Locate the cell with the specified text and output its [X, Y] center coordinate. 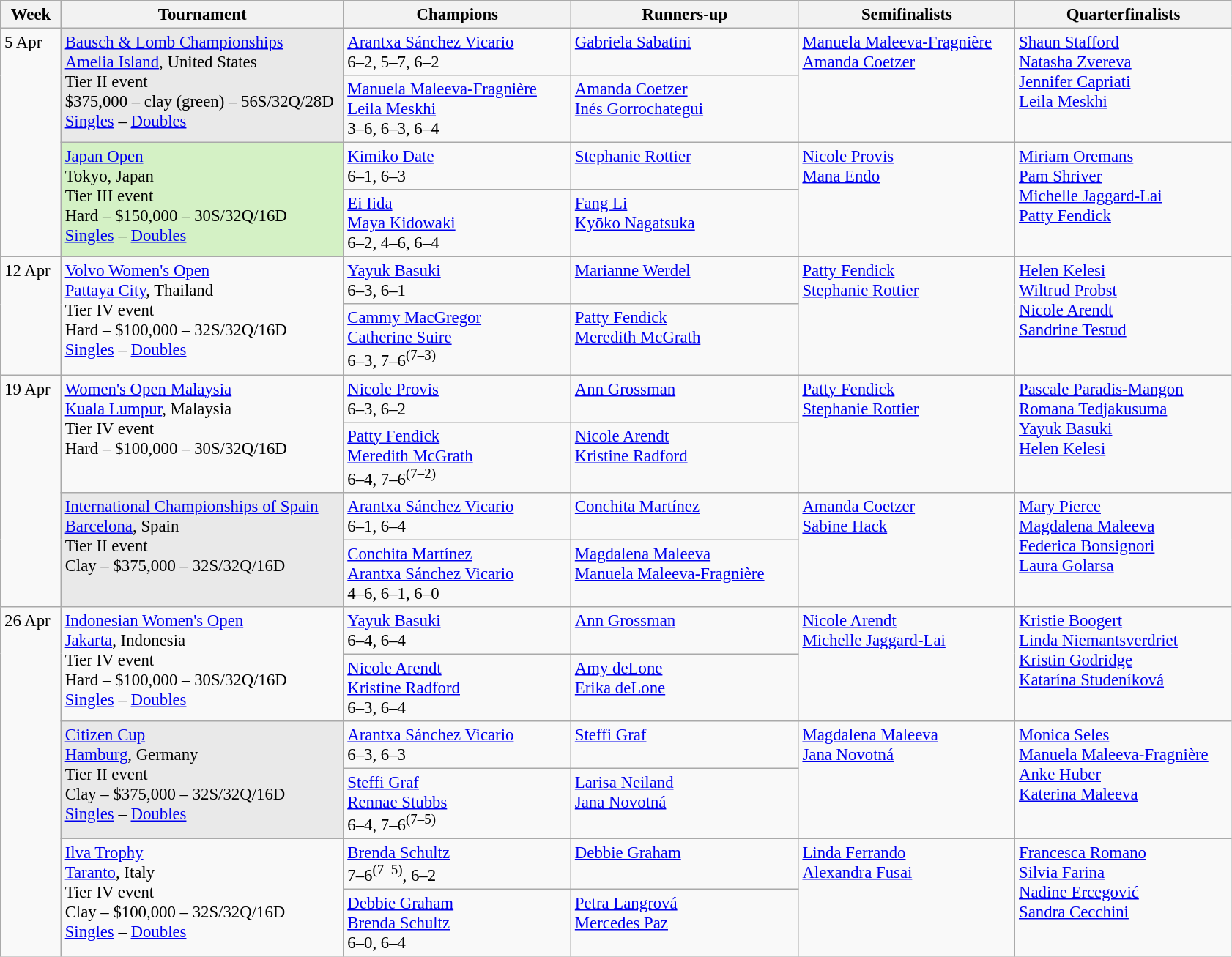
Marianne Werdel [686, 281]
Amanda Coetzer Sabine Hack [907, 549]
Monica Seles Manuela Maleeva-Fragnière Anke Huber Katerina Maleeva [1124, 781]
Pascale Paradis-Mangon Romana Tedjakusuma Yayuk Basuki Helen Kelesi [1124, 433]
Nicole Arendt Kristine Radford 6–3, 6–4 [457, 688]
International Championships of Spain Barcelona, Spain Tier II event Clay – $375,000 – 32S/32Q/16D [202, 549]
Magdalena Maleeva Jana Novotná [907, 781]
Patty Fendick Meredith McGrath 6–4, 7–6(7–2) [457, 457]
Bausch & Lomb Championships Amelia Island, United States Tier II event $375,000 – clay (green) – 56S/32Q/28DSingles – Doubles [202, 86]
5 Apr [31, 143]
Brenda Schultz7–6(7–5), 6–2 [457, 864]
Semifinalists [907, 15]
Magdalena Maleeva Manuela Maleeva-Fragnière [686, 573]
Nicole Provis6–3, 6–2 [457, 398]
Linda Ferrando Alexandra Fusai [907, 898]
Nicole Provis Mana Endo [907, 200]
Mary Pierce Magdalena Maleeva Federica Bonsignori Laura Golarsa [1124, 549]
Conchita Martínez Arantxa Sánchez Vicario 4–6, 6–1, 6–0 [457, 573]
Larisa Neiland Jana Novotná [686, 803]
Francesca Romano Silvia Farina Nadine Ercegović Sandra Cecchini [1124, 898]
12 Apr [31, 316]
Patty Fendick Meredith McGrath [686, 340]
Cammy MacGregor Catherine Suire 6–3, 7–6(7–3) [457, 340]
Quarterfinalists [1124, 15]
Arantxa Sánchez Vicario6–2, 5–7, 6–2 [457, 53]
Miriam Oremans Pam Shriver Michelle Jaggard-Lai Patty Fendick [1124, 200]
Yayuk Basuki6–4, 6–4 [457, 631]
Japan Open Tokyo, Japan Tier III event Hard – $150,000 – 30S/32Q/16DSingles – Doubles [202, 200]
Debbie Graham [686, 864]
Petra Langrová Mercedes Paz [686, 923]
Arantxa Sánchez Vicario6–1, 6–4 [457, 515]
Citizen Cup Hamburg, Germany Tier II event Clay – $375,000 – 32S/32Q/16D Singles – Doubles [202, 781]
Amanda Coetzer Inés Gorrochategui [686, 109]
Nicole Arendt Michelle Jaggard-Lai [907, 664]
Ei Iida Maya Kidowaki 6–2, 4–6, 6–4 [457, 223]
Steffi Graf Rennae Stubbs 6–4, 7–6(7–5) [457, 803]
Yayuk Basuki6–3, 6–1 [457, 281]
Kristie Boogert Linda Niemantsverdriet Kristin Godridge Katarína Studeníková [1124, 664]
Tournament [202, 15]
Stephanie Rottier [686, 167]
Fang Li Kyōko Nagatsuka [686, 223]
Champions [457, 15]
Gabriela Sabatini [686, 53]
Amy deLone Erika deLone [686, 688]
Women's Open Malaysia Kuala Lumpur, Malaysia Tier IV event Hard – $100,000 – 30S/32Q/16D [202, 433]
Debbie Graham Brenda Schultz 6–0, 6–4 [457, 923]
Shaun Stafford Natasha Zvereva Jennifer Capriati Leila Meskhi [1124, 86]
Manuela Maleeva-Fragnière Amanda Coetzer [907, 86]
Week [31, 15]
Indonesian Women's Open Jakarta, Indonesia Tier IV event Hard – $100,000 – 30S/32Q/16DSingles – Doubles [202, 664]
Arantxa Sánchez Vicario6–3, 6–3 [457, 745]
Conchita Martínez [686, 515]
Kimiko Date6–1, 6–3 [457, 167]
Helen Kelesi Wiltrud Probst Nicole Arendt Sandrine Testud [1124, 316]
Ilva Trophy Taranto, Italy Tier IV event Clay – $100,000 – 32S/32Q/16DSingles – Doubles [202, 898]
19 Apr [31, 491]
Steffi Graf [686, 745]
Volvo Women's Open Pattaya City, Thailand Tier IV event Hard – $100,000 – 32S/32Q/16DSingles – Doubles [202, 316]
26 Apr [31, 782]
Manuela Maleeva-Fragnière Leila Meskhi 3–6, 6–3, 6–4 [457, 109]
Runners-up [686, 15]
Nicole Arendt Kristine Radford [686, 457]
